For the text-containing cell, return its midpoint in [X, Y] coordinate format. 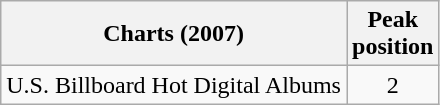
Charts (2007) [174, 34]
U.S. Billboard Hot Digital Albums [174, 85]
Peakposition [392, 34]
2 [392, 85]
